Detect which cell encompasses the target text, then output its [x, y] center coordinate. 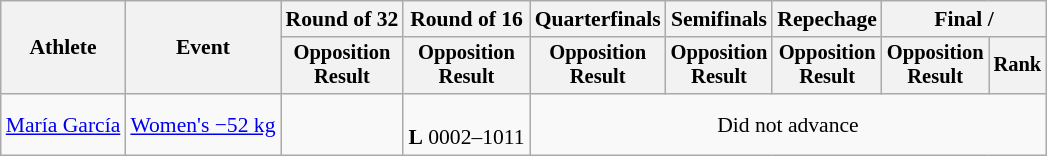
Women's −52 kg [202, 124]
Round of 16 [466, 19]
Rank [1018, 66]
Athlete [64, 48]
Round of 32 [342, 19]
Semifinals [720, 19]
Quarterfinals [598, 19]
L 0002–1011 [466, 124]
Final / [964, 19]
Repechage [827, 19]
María García [64, 124]
Did not advance [788, 124]
Event [202, 48]
